Locate the cell with the specified text and output its [X, Y] center coordinate. 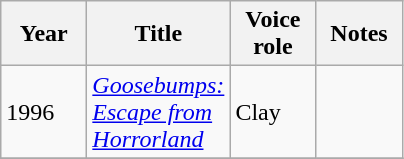
Voice role [273, 34]
Goosebumps: Escape from Horrorland [158, 112]
Clay [273, 112]
Title [158, 34]
1996 [44, 112]
Notes [359, 34]
Year [44, 34]
